Provide the [x, y] coordinate of the cell's center where the given text is located.  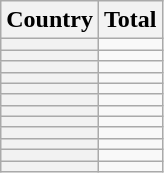
Country [50, 20]
Total [130, 20]
